Detect which cell encompasses the target text, then output its [x, y] center coordinate. 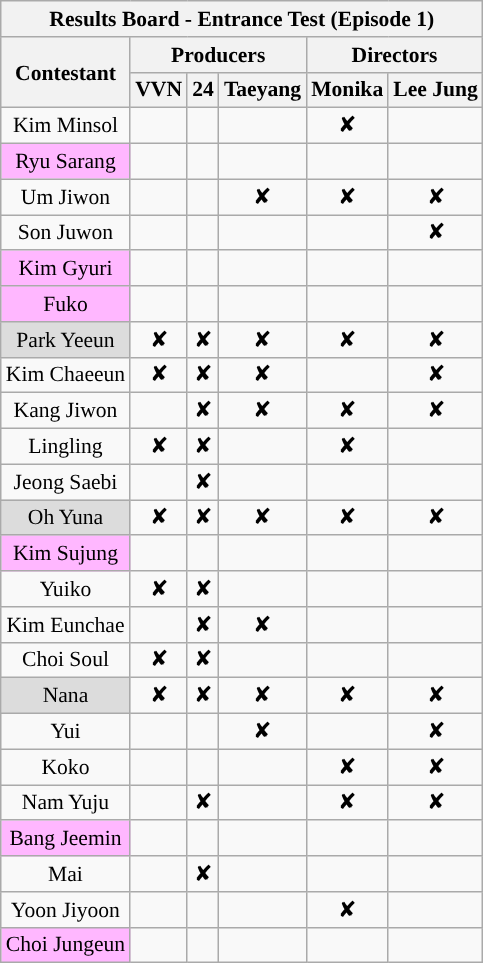
Choi Soul [66, 660]
Park Yeeun [66, 340]
Yuiko [66, 589]
Mai [66, 874]
Kim Sujung [66, 554]
Yui [66, 732]
Kim Gyuri [66, 269]
Producers [218, 55]
Um Jiwon [66, 197]
Lingling [66, 447]
Contestant [66, 72]
VVN [158, 90]
Yoon Jiyoon [66, 910]
24 [203, 90]
Kang Jiwon [66, 411]
Oh Yuna [66, 518]
Nana [66, 696]
Kim Minsol [66, 126]
Nam Yuju [66, 803]
Kim Chaeeun [66, 375]
Son Juwon [66, 233]
Choi Jungeun [66, 945]
Koko [66, 767]
Results Board - Entrance Test (Episode 1) [242, 19]
Monika [347, 90]
Fuko [66, 304]
Jeong Saebi [66, 482]
Lee Jung [436, 90]
Bang Jeemin [66, 839]
Ryu Sarang [66, 162]
Taeyang [262, 90]
Kim Eunchae [66, 625]
Directors [394, 55]
